Find where the given text appears and provide that cell's center as [X, Y] coordinate. 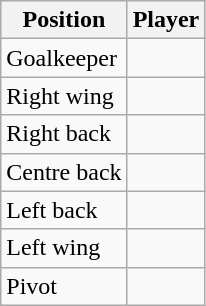
Right back [64, 134]
Centre back [64, 172]
Pivot [64, 286]
Left wing [64, 248]
Left back [64, 210]
Right wing [64, 96]
Position [64, 20]
Player [166, 20]
Goalkeeper [64, 58]
